From the cell containing the given text, extract its center point as [X, Y] coordinate. 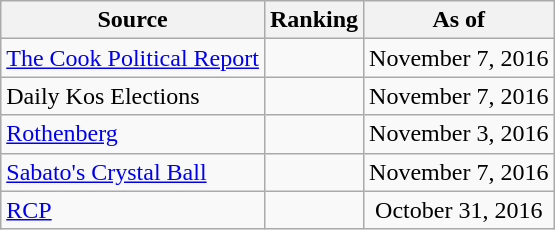
Source [133, 20]
As of [459, 20]
October 31, 2016 [459, 210]
Daily Kos Elections [133, 96]
RCP [133, 210]
Rothenberg [133, 134]
Ranking [314, 20]
November 3, 2016 [459, 134]
Sabato's Crystal Ball [133, 172]
The Cook Political Report [133, 58]
